Determine the (X, Y) coordinate at the center of the cell enclosing the given text.  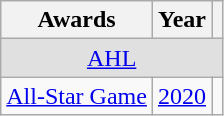
AHL (112, 58)
Awards (77, 20)
Year (182, 20)
All-Star Game (77, 96)
2020 (182, 96)
